Output the (X, Y) coordinate of the center of the cell containing the given text.  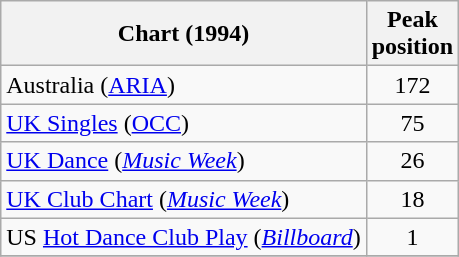
US Hot Dance Club Play (Billboard) (184, 237)
1 (412, 237)
75 (412, 123)
Peakposition (412, 34)
UK Club Chart (Music Week) (184, 199)
Chart (1994) (184, 34)
Australia (ARIA) (184, 85)
26 (412, 161)
UK Singles (OCC) (184, 123)
UK Dance (Music Week) (184, 161)
18 (412, 199)
172 (412, 85)
